Locate the cell with the specified text and output its (X, Y) center coordinate. 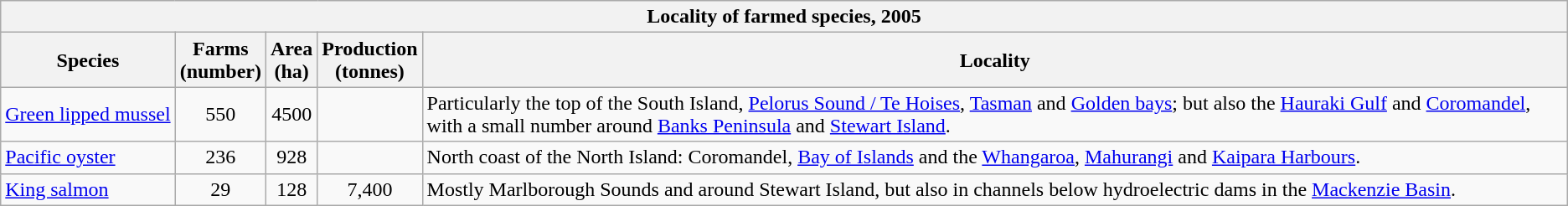
Locality (995, 60)
Production(tonnes) (370, 60)
128 (291, 189)
Locality of farmed species, 2005 (784, 17)
Farms(number) (220, 60)
928 (291, 157)
Area(ha) (291, 60)
King salmon (88, 189)
550 (220, 114)
236 (220, 157)
Green lipped mussel (88, 114)
29 (220, 189)
Species (88, 60)
North coast of the North Island: Coromandel, Bay of Islands and the Whangaroa, Mahurangi and Kaipara Harbours. (995, 157)
4500 (291, 114)
Pacific oyster (88, 157)
7,400 (370, 189)
Mostly Marlborough Sounds and around Stewart Island, but also in channels below hydroelectric dams in the Mackenzie Basin. (995, 189)
